Determine the [x, y] coordinate at the center of the cell enclosing the given text.  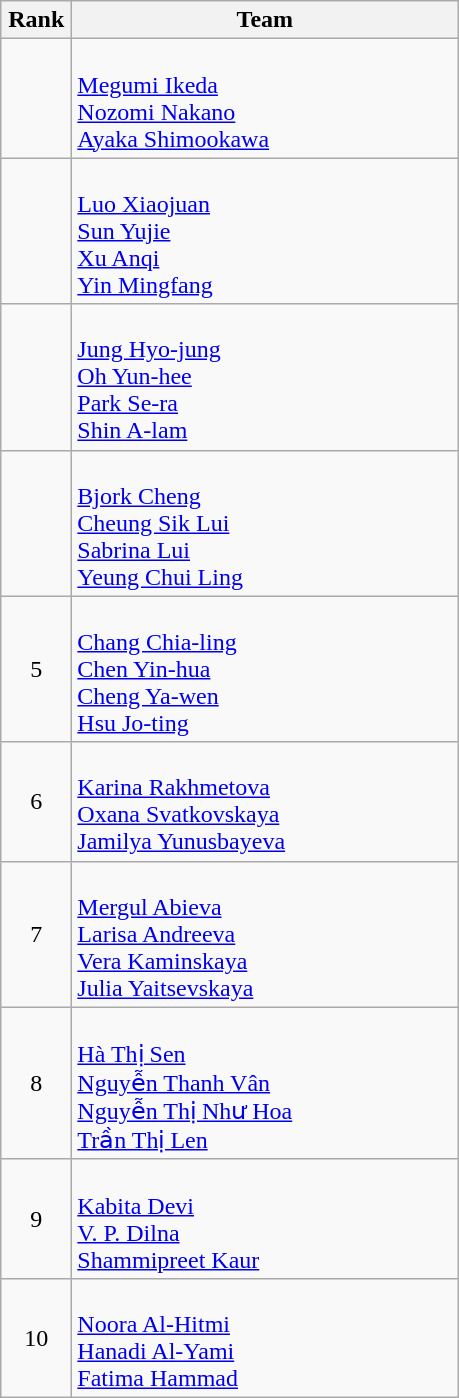
Hà Thị SenNguyễn Thanh VânNguyễn Thị Như HoaTrần Thị Len [265, 1083]
Kabita DeviV. P. DilnaShammipreet Kaur [265, 1218]
Luo XiaojuanSun YujieXu AnqiYin Mingfang [265, 231]
Karina RakhmetovaOxana SvatkovskayaJamilya Yunusbayeva [265, 802]
10 [36, 1338]
Noora Al-HitmiHanadi Al-YamiFatima Hammad [265, 1338]
9 [36, 1218]
Chang Chia-lingChen Yin-huaCheng Ya-wenHsu Jo-ting [265, 669]
Team [265, 20]
5 [36, 669]
Jung Hyo-jungOh Yun-heePark Se-raShin A-lam [265, 377]
Mergul AbievaLarisa AndreevaVera KaminskayaJulia Yaitsevskaya [265, 934]
Rank [36, 20]
8 [36, 1083]
6 [36, 802]
Megumi IkedaNozomi NakanoAyaka Shimookawa [265, 98]
7 [36, 934]
Bjork ChengCheung Sik LuiSabrina LuiYeung Chui Ling [265, 523]
